Return [X, Y] of the center of cell containing provided text 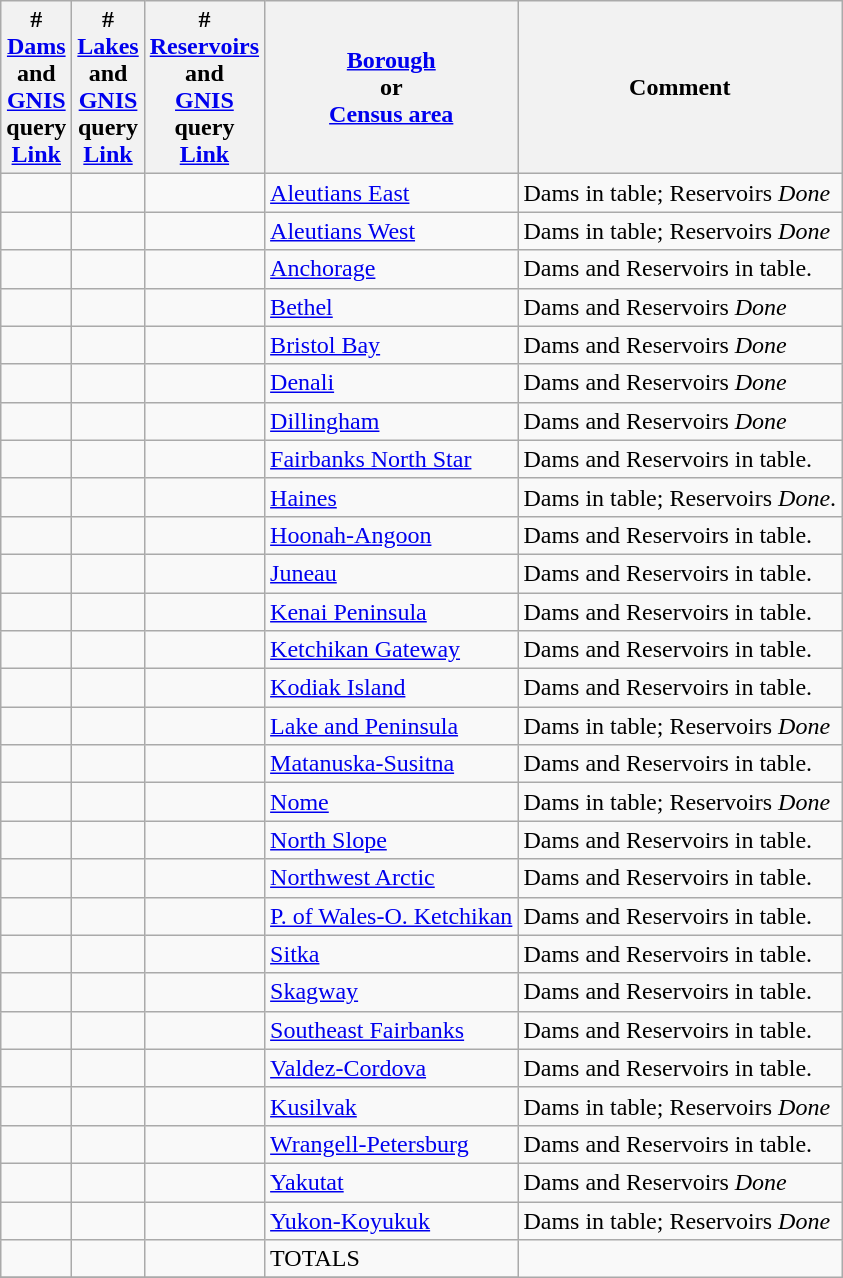
Valdez-Cordova [392, 1068]
#DamsandGNISqueryLink [36, 88]
Bethel [392, 307]
Kenai Peninsula [392, 611]
Nome [392, 802]
TOTALS [392, 1259]
Hoonah-Angoon [392, 535]
Aleutians West [392, 231]
Denali [392, 383]
North Slope [392, 840]
BoroughorCensus area [392, 88]
Fairbanks North Star [392, 459]
Dillingham [392, 421]
Dams in table; Reservoirs Done. [680, 497]
Anchorage [392, 269]
P. of Wales-O. Ketchikan [392, 916]
Yakutat [392, 1182]
Skagway [392, 992]
Wrangell-Petersburg [392, 1144]
Southeast Fairbanks [392, 1030]
Juneau [392, 573]
Bristol Bay [392, 345]
#ReservoirsandGNISqueryLink [204, 88]
Kusilvak [392, 1106]
Sitka [392, 954]
Yukon-Koyukuk [392, 1221]
Haines [392, 497]
Lake and Peninsula [392, 726]
#LakesandGNISqueryLink [108, 88]
Ketchikan Gateway [392, 650]
Northwest Arctic [392, 878]
Kodiak Island [392, 688]
Comment [680, 88]
Aleutians East [392, 193]
Matanuska-Susitna [392, 764]
